Return the (x, y) coordinate for the center point of the cell that contains the specified text.  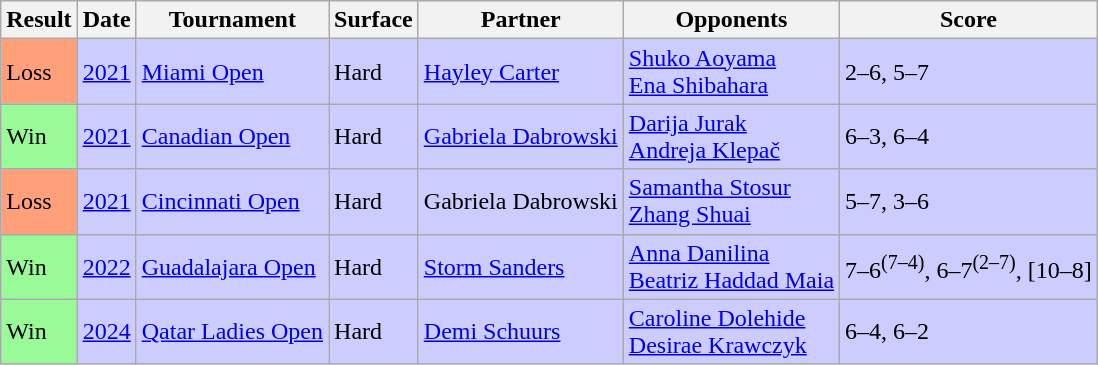
Canadian Open (232, 136)
Qatar Ladies Open (232, 332)
Result (39, 20)
Anna Danilina Beatriz Haddad Maia (731, 266)
Date (106, 20)
Miami Open (232, 72)
6–4, 6–2 (969, 332)
2022 (106, 266)
Darija Jurak Andreja Klepač (731, 136)
Score (969, 20)
Cincinnati Open (232, 202)
Surface (374, 20)
5–7, 3–6 (969, 202)
Caroline Dolehide Desirae Krawczyk (731, 332)
Tournament (232, 20)
Demi Schuurs (520, 332)
Hayley Carter (520, 72)
6–3, 6–4 (969, 136)
Storm Sanders (520, 266)
Shuko Aoyama Ena Shibahara (731, 72)
Partner (520, 20)
Samantha Stosur Zhang Shuai (731, 202)
2–6, 5–7 (969, 72)
7–6(7–4), 6–7(2–7), [10–8] (969, 266)
Opponents (731, 20)
2024 (106, 332)
Guadalajara Open (232, 266)
